Pinpoint the cell where the given text exists, returning its (x, y) midpoint coordinate. 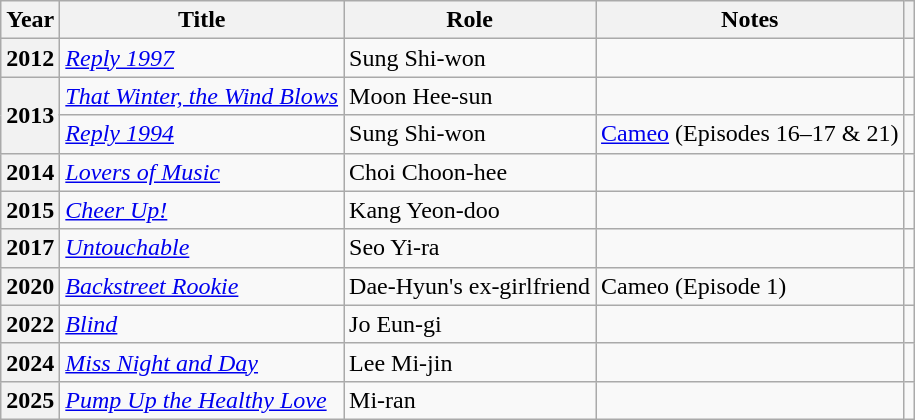
Blind (202, 324)
Pump Up the Healthy Love (202, 400)
Moon Hee-sun (470, 96)
2013 (30, 115)
2024 (30, 362)
Kang Yeon-doo (470, 210)
Untouchable (202, 248)
Role (470, 20)
Reply 1997 (202, 58)
Title (202, 20)
Lovers of Music (202, 172)
2012 (30, 58)
Year (30, 20)
Cameo (Episodes 16–17 & 21) (750, 134)
That Winter, the Wind Blows (202, 96)
Backstreet Rookie (202, 286)
Dae-Hyun's ex-girlfriend (470, 286)
Choi Choon-hee (470, 172)
2022 (30, 324)
2015 (30, 210)
Seo Yi-ra (470, 248)
Miss Night and Day (202, 362)
Lee Mi-jin (470, 362)
2020 (30, 286)
Jo Eun-gi (470, 324)
2017 (30, 248)
Mi-ran (470, 400)
Cameo (Episode 1) (750, 286)
2025 (30, 400)
Cheer Up! (202, 210)
2014 (30, 172)
Reply 1994 (202, 134)
Notes (750, 20)
